Scan for the cell matching the given text and deliver its [X, Y] coordinate at center. 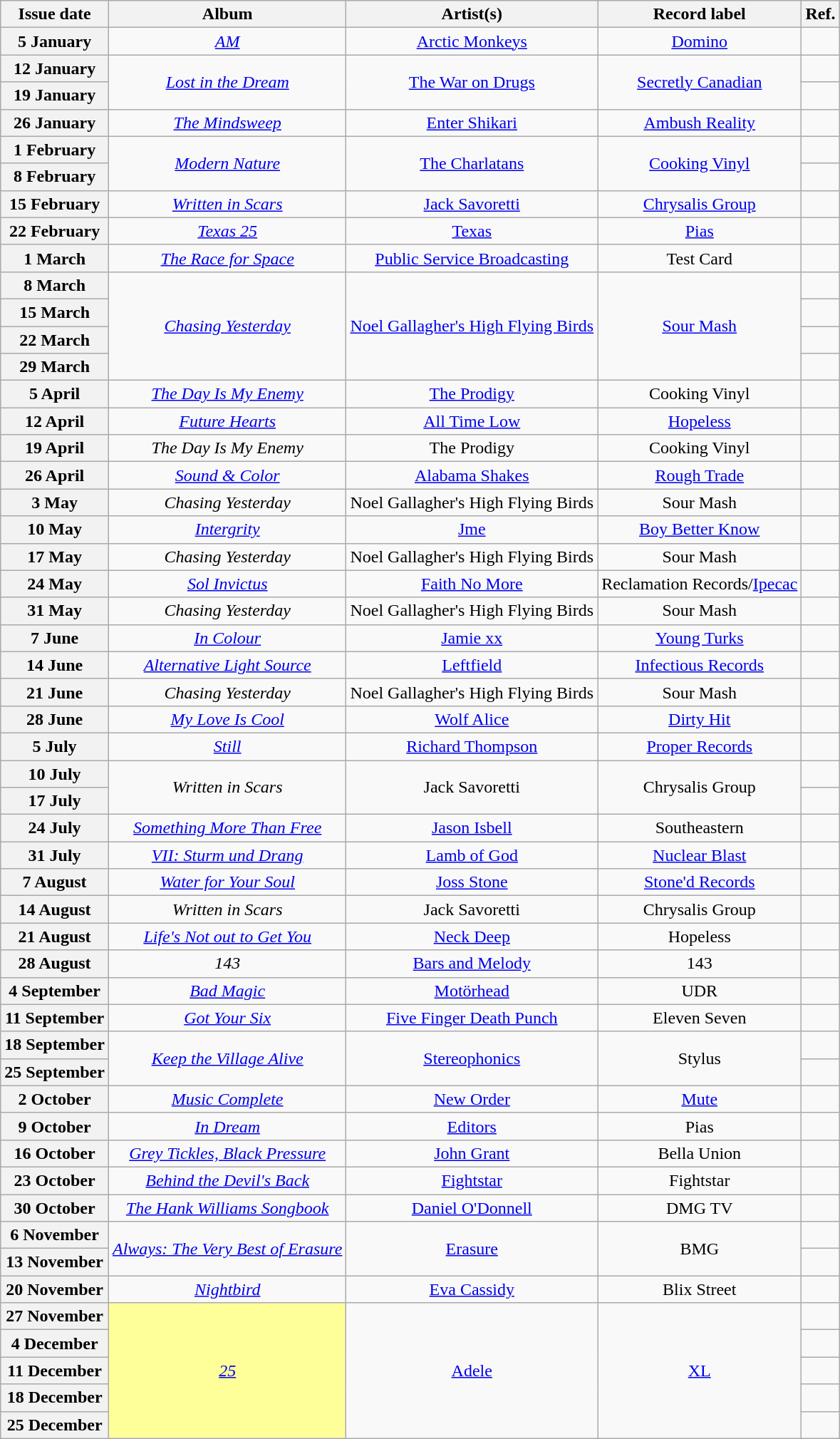
13 November [55, 1262]
6 November [55, 1235]
Test Card [700, 258]
25 September [55, 1072]
Southeastern [700, 828]
John Grant [472, 1153]
25 December [55, 1425]
Always: The Very Best of Erasure [227, 1249]
5 April [55, 394]
14 August [55, 909]
Eleven Seven [700, 1018]
Sound & Color [227, 475]
10 May [55, 530]
Texas [472, 231]
Secretly Canadian [700, 82]
Editors [472, 1126]
Future Hearts [227, 421]
Boy Better Know [700, 530]
11 September [55, 1018]
5 January [55, 41]
Motörhead [472, 991]
Jamie xx [472, 638]
2 October [55, 1099]
31 May [55, 611]
19 January [55, 96]
The Charlatans [472, 163]
17 May [55, 557]
8 February [55, 177]
Record label [700, 14]
Proper Records [700, 746]
Nuclear Blast [700, 855]
Blix Street [700, 1289]
8 March [55, 285]
26 January [55, 123]
16 October [55, 1153]
My Love Is Cool [227, 719]
Neck Deep [472, 937]
Jme [472, 530]
In Colour [227, 638]
10 July [55, 773]
5 July [55, 746]
23 October [55, 1180]
4 September [55, 991]
Young Turks [700, 638]
31 July [55, 855]
BMG [700, 1249]
27 November [55, 1316]
Water for Your Soul [227, 882]
DMG TV [700, 1208]
7 August [55, 882]
18 December [55, 1398]
Bad Magic [227, 991]
Grey Tickles, Black Pressure [227, 1153]
Mute [700, 1099]
Domino [700, 41]
21 June [55, 692]
Nightbird [227, 1289]
Still [227, 746]
Sol Invictus [227, 584]
Life's Not out to Get You [227, 937]
All Time Low [472, 421]
Arctic Monkeys [472, 41]
Behind the Devil's Back [227, 1180]
Lost in the Dream [227, 82]
Dirty Hit [700, 719]
Keep the Village Alive [227, 1058]
Stylus [700, 1058]
29 March [55, 367]
Rough Trade [700, 475]
4 December [55, 1343]
9 October [55, 1126]
Adele [472, 1371]
15 March [55, 312]
24 July [55, 828]
Modern Nature [227, 163]
Daniel O'Donnell [472, 1208]
11 December [55, 1371]
Artist(s) [472, 14]
Bella Union [700, 1153]
15 February [55, 204]
XL [700, 1371]
Issue date [55, 14]
Faith No More [472, 584]
Alternative Light Source [227, 665]
Music Complete [227, 1099]
7 June [55, 638]
Eva Cassidy [472, 1289]
AM [227, 41]
Stone'd Records [700, 882]
VII: Sturm und Drang [227, 855]
Joss Stone [472, 882]
Got Your Six [227, 1018]
1 February [55, 150]
12 April [55, 421]
Ref. [821, 14]
20 November [55, 1289]
3 May [55, 502]
Album [227, 14]
26 April [55, 475]
Ambush Reality [700, 123]
Jason Isbell [472, 828]
28 June [55, 719]
12 January [55, 68]
Infectious Records [700, 665]
Alabama Shakes [472, 475]
The Hank Williams Songbook [227, 1208]
25 [227, 1371]
22 March [55, 340]
17 July [55, 801]
1 March [55, 258]
The Race for Space [227, 258]
Enter Shikari [472, 123]
In Dream [227, 1126]
Reclamation Records/Ipecac [700, 584]
18 September [55, 1045]
Erasure [472, 1249]
Bars and Melody [472, 964]
Lamb of God [472, 855]
24 May [55, 584]
Something More Than Free [227, 828]
Five Finger Death Punch [472, 1018]
The War on Drugs [472, 82]
28 August [55, 964]
30 October [55, 1208]
22 February [55, 231]
The Mindsweep [227, 123]
21 August [55, 937]
Intergrity [227, 530]
Richard Thompson [472, 746]
New Order [472, 1099]
UDR [700, 991]
19 April [55, 448]
Leftfield [472, 665]
Stereophonics [472, 1058]
Public Service Broadcasting [472, 258]
Texas 25 [227, 231]
Wolf Alice [472, 719]
14 June [55, 665]
